Capture the cell that displays the provided text and extract its (x, y) central coordinate. 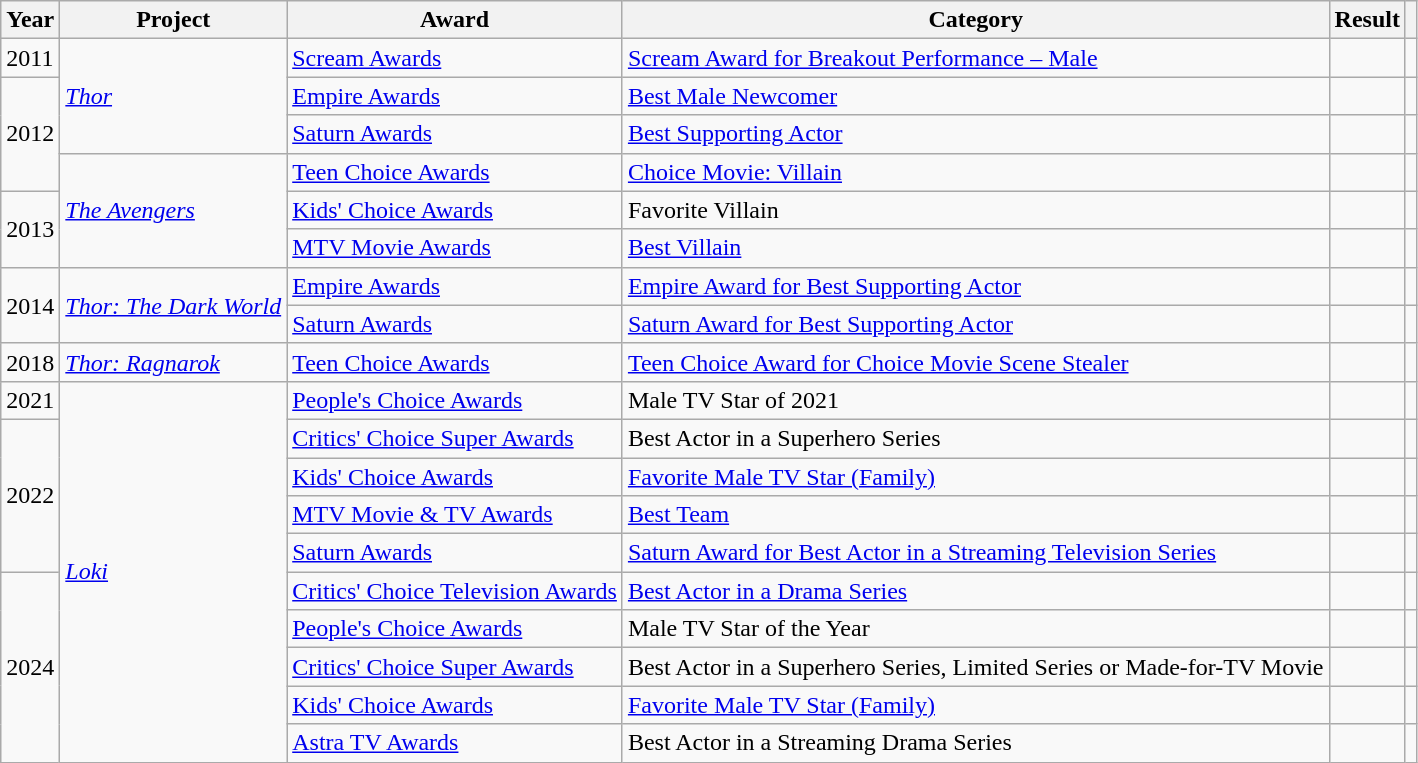
The Avengers (174, 210)
Thor (174, 96)
Choice Movie: Villain (976, 172)
Male TV Star of the Year (976, 629)
2018 (30, 362)
Male TV Star of 2021 (976, 400)
Saturn Award for Best Actor in a Streaming Television Series (976, 553)
2011 (30, 58)
Best Actor in a Superhero Series, Limited Series or Made-for-TV Movie (976, 667)
Scream Award for Breakout Performance – Male (976, 58)
Critics' Choice Television Awards (455, 591)
Scream Awards (455, 58)
Result (1367, 20)
Thor: Ragnarok (174, 362)
Best Villain (976, 248)
Loki (174, 572)
Year (30, 20)
Teen Choice Award for Choice Movie Scene Stealer (976, 362)
Best Actor in a Streaming Drama Series (976, 743)
2014 (30, 305)
MTV Movie Awards (455, 248)
2021 (30, 400)
Project (174, 20)
Favorite Villain (976, 210)
Best Actor in a Superhero Series (976, 438)
MTV Movie & TV Awards (455, 515)
Empire Award for Best Supporting Actor (976, 286)
2024 (30, 667)
Best Team (976, 515)
2012 (30, 134)
Best Supporting Actor (976, 134)
Thor: The Dark World (174, 305)
Saturn Award for Best Supporting Actor (976, 324)
2013 (30, 229)
Award (455, 20)
Astra TV Awards (455, 743)
Best Male Newcomer (976, 96)
Best Actor in a Drama Series (976, 591)
Category (976, 20)
2022 (30, 495)
